Search for the cell housing the specified text and yield its (X, Y) center coordinate. 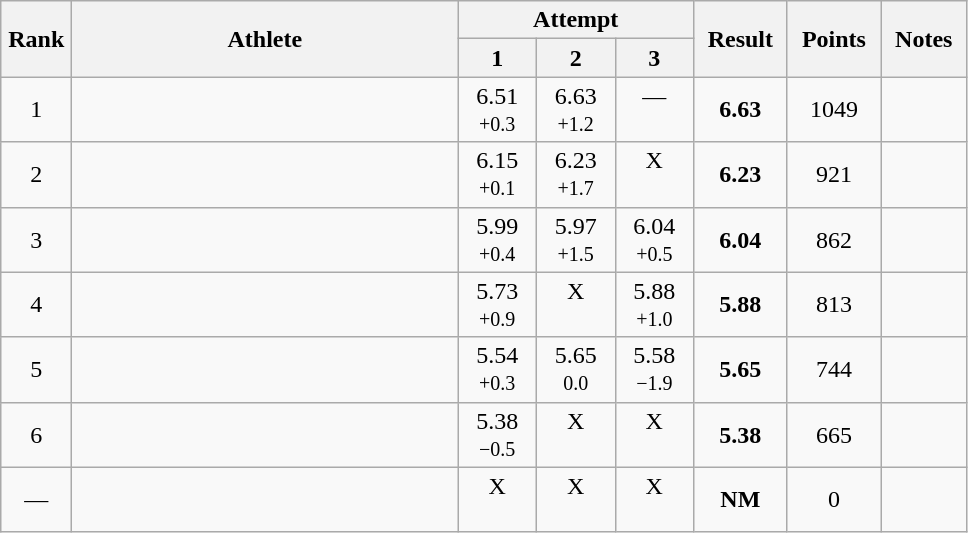
665 (834, 434)
5.97+1.5 (576, 240)
Notes (924, 39)
0 (834, 500)
5.650.0 (576, 370)
5.88+1.0 (654, 304)
Athlete (265, 39)
Attempt (576, 20)
6.63+1.2 (576, 110)
862 (834, 240)
5.38 (741, 434)
5.58−1.9 (654, 370)
6.04 (741, 240)
5 (36, 370)
6 (36, 434)
6.51+0.3 (498, 110)
Rank (36, 39)
5.88 (741, 304)
813 (834, 304)
744 (834, 370)
6.23+1.7 (576, 174)
6.15+0.1 (498, 174)
Result (741, 39)
6.23 (741, 174)
1049 (834, 110)
5.73+0.9 (498, 304)
5.38−0.5 (498, 434)
5.54+0.3 (498, 370)
4 (36, 304)
5.99+0.4 (498, 240)
6.04+0.5 (654, 240)
921 (834, 174)
NM (741, 500)
5.65 (741, 370)
6.63 (741, 110)
Points (834, 39)
